For the text-containing cell, return its midpoint in [x, y] coordinate format. 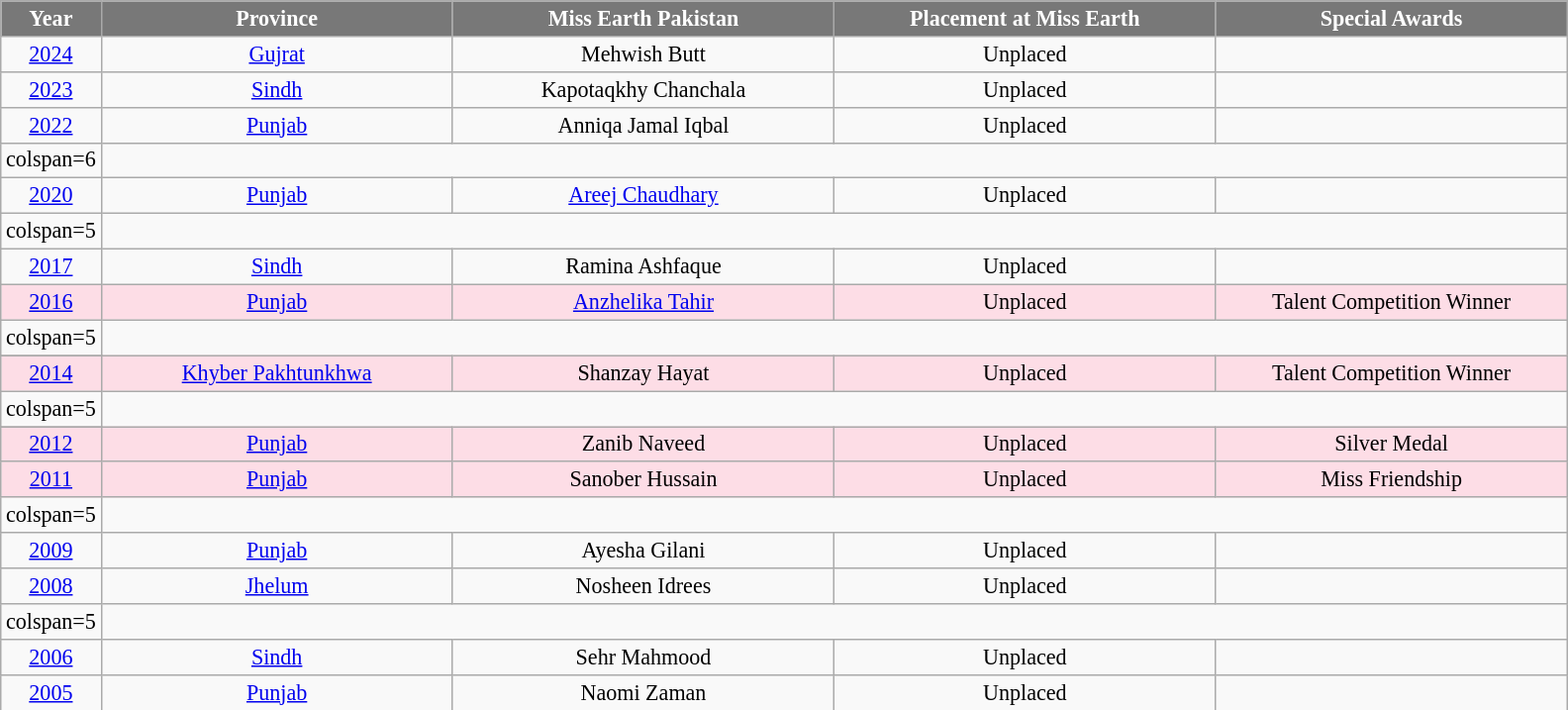
Shanzay Hayat [643, 373]
2023 [51, 89]
2016 [51, 302]
Jhelum [277, 585]
Naomi Zaman [643, 692]
Ramina Ashfaque [643, 266]
2005 [51, 692]
Khyber Pakhtunkhwa [277, 373]
Kapotaqkhy Chanchala [643, 89]
Silver Medal [1392, 444]
2011 [51, 479]
2006 [51, 657]
2014 [51, 373]
Miss Earth Pakistan [643, 18]
Ayesha Gilani [643, 551]
Gujrat [277, 53]
2024 [51, 53]
2012 [51, 444]
Sanober Hussain [643, 479]
Zanib Naveed [643, 444]
2008 [51, 585]
colspan=6 [51, 160]
Miss Friendship [1392, 479]
Year [51, 18]
Nosheen Idrees [643, 585]
Placement at Miss Earth [1026, 18]
2017 [51, 266]
Anzhelika Tahir [643, 302]
Areej Chaudhary [643, 196]
Sehr Mahmood [643, 657]
Anniqa Jamal Iqbal [643, 125]
Mehwish Butt [643, 53]
2020 [51, 196]
2022 [51, 125]
2009 [51, 551]
Province [277, 18]
Special Awards [1392, 18]
